Pinpoint the cell where the given text exists, returning its (x, y) midpoint coordinate. 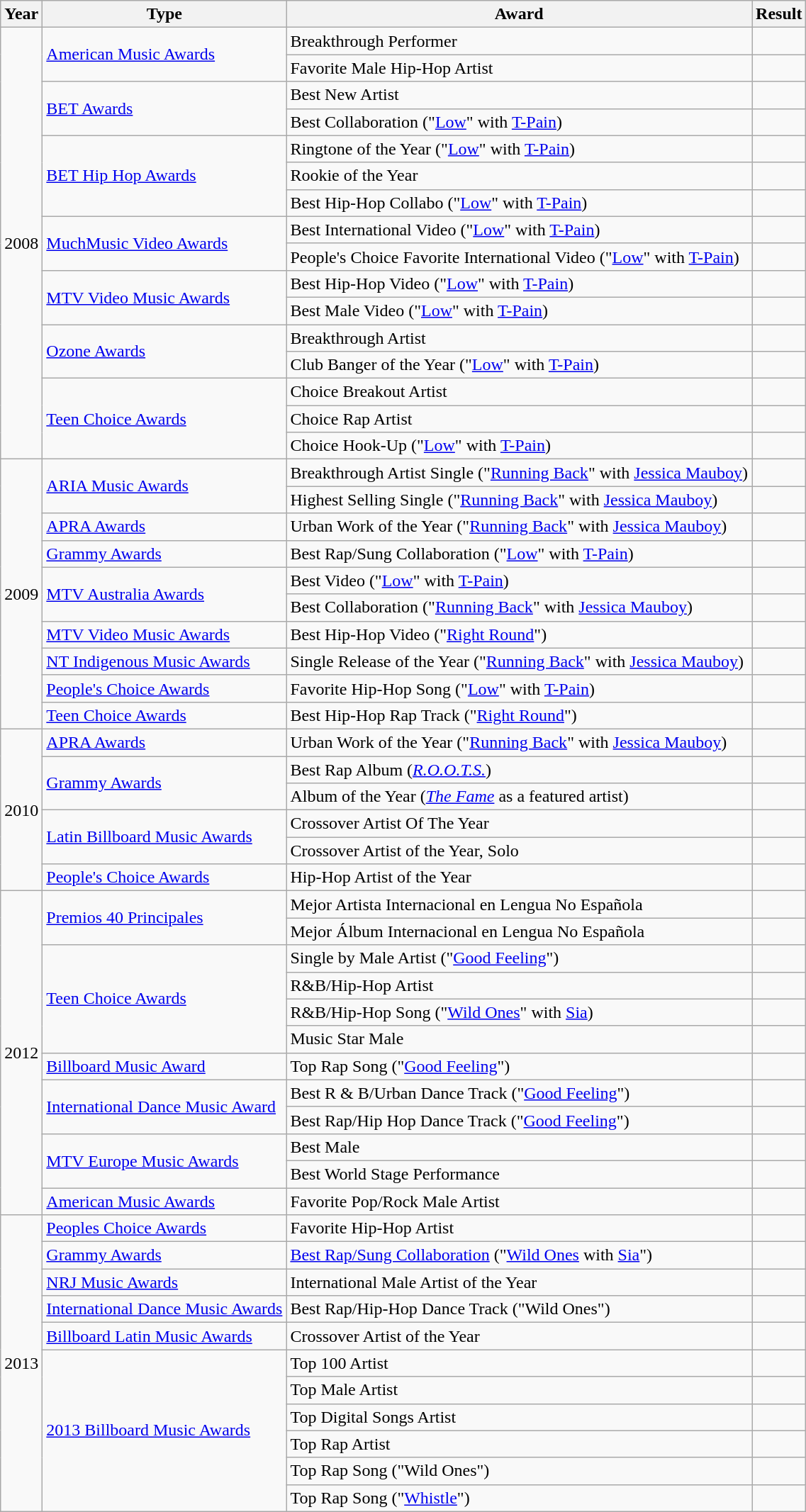
Mejor Artista Internacional en Lengua No Española (519, 905)
Favorite Hip-Hop Song ("Low" with T-Pain) (519, 688)
Best Hip-Hop Video ("Right Round") (519, 634)
R&B/Hip-Hop Artist (519, 985)
Best Rap/Hip-Hop Dance Track ("Wild Ones") (519, 1309)
Award (519, 14)
2010 (21, 810)
Crossover Artist Of The Year (519, 824)
Choice Hook-Up ("Low" with T-Pain) (519, 446)
Best Male Video ("Low" with T-Pain) (519, 310)
International Dance Music Award (164, 1107)
Type (164, 14)
Billboard Music Award (164, 1066)
Best Hip-Hop Rap Track ("Right Round") (519, 715)
Best Rap/Sung Collaboration ("Wild Ones with Sia") (519, 1255)
NRJ Music Awards (164, 1282)
Best New Artist (519, 95)
Best Male (519, 1147)
Club Banger of the Year ("Low" with T-Pain) (519, 365)
Peoples Choice Awards (164, 1228)
MuchMusic Video Awards (164, 243)
Ozone Awards (164, 352)
Latin Billboard Music Awards (164, 837)
2012 (21, 1053)
Rookie of the Year (519, 176)
Year (21, 14)
Best International Video ("Low" with T-Pain) (519, 230)
Crossover Artist of the Year (519, 1336)
Top Rap Song ("Good Feeling") (519, 1066)
NT Indigenous Music Awards (164, 661)
Top Digital Songs Artist (519, 1417)
Best Rap Album (R.O.O.T.S.) (519, 769)
Best R & B/Urban Dance Track ("Good Feeling") (519, 1093)
Best Rap/Hip Hop Dance Track ("Good Feeling") (519, 1120)
International Dance Music Awards (164, 1309)
Top Rap Song ("Wild Ones") (519, 1471)
Top Male Artist (519, 1390)
BET Hip Hop Awards (164, 176)
Top Rap Artist (519, 1444)
Crossover Artist of the Year, Solo (519, 851)
MTV Australia Awards (164, 594)
Premios 40 Principales (164, 918)
Ringtone of the Year ("Low" with T-Pain) (519, 149)
MTV Europe Music Awards (164, 1160)
Best World Stage Performance (519, 1174)
Single by Male Artist ("Good Feeling") (519, 958)
ARIA Music Awards (164, 486)
Single Release of the Year ("Running Back" with Jessica Mauboy) (519, 661)
Mejor Álbum Internacional en Lengua No Española (519, 931)
Choice Breakout Artist (519, 392)
Best Collaboration ("Low" with T-Pain) (519, 122)
Favorite Hip-Hop Artist (519, 1228)
Favorite Pop/Rock Male Artist (519, 1202)
People's Choice Favorite International Video ("Low" with T-Pain) (519, 257)
Result (779, 14)
Best Hip-Hop Video ("Low" with T-Pain) (519, 284)
BET Awards (164, 108)
Highest Selling Single ("Running Back" with Jessica Mauboy) (519, 500)
Top Rap Song ("Whistle") (519, 1498)
Best Collaboration ("Running Back" with Jessica Mauboy) (519, 607)
Billboard Latin Music Awards (164, 1336)
Best Rap/Sung Collaboration ("Low" with T-Pain) (519, 554)
Hip-Hop Artist of the Year (519, 878)
Breakthrough Artist (519, 338)
International Male Artist of the Year (519, 1282)
2008 (21, 244)
Choice Rap Artist (519, 419)
2013 (21, 1364)
Top 100 Artist (519, 1363)
R&B/Hip-Hop Song ("Wild Ones" with Sia) (519, 1012)
Music Star Male (519, 1039)
Best Hip-Hop Collabo ("Low" with T-Pain) (519, 203)
Breakthrough Performer (519, 41)
Best Video ("Low" with T-Pain) (519, 581)
Breakthrough Artist Single ("Running Back" with Jessica Mauboy) (519, 473)
2009 (21, 594)
Album of the Year (The Fame as a featured artist) (519, 797)
2013 Billboard Music Awards (164, 1430)
Favorite Male Hip-Hop Artist (519, 68)
